Identify which cell holds the provided text, then report its [x, y] central coordinate. 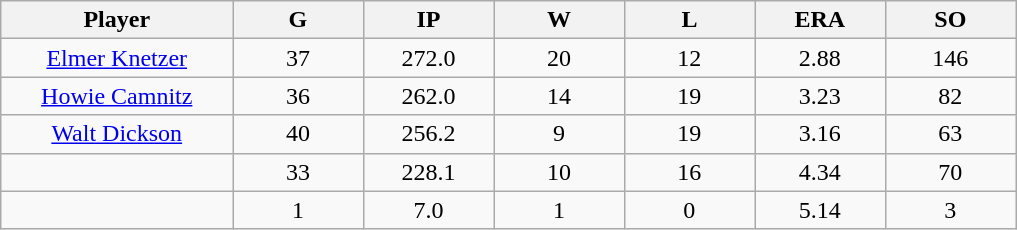
82 [950, 96]
3 [950, 210]
7.0 [428, 210]
Howie Camnitz [117, 96]
256.2 [428, 134]
SO [950, 20]
10 [559, 172]
40 [298, 134]
37 [298, 58]
2.88 [820, 58]
Elmer Knetzer [117, 58]
Walt Dickson [117, 134]
70 [950, 172]
146 [950, 58]
12 [689, 58]
9 [559, 134]
3.23 [820, 96]
36 [298, 96]
G [298, 20]
16 [689, 172]
33 [298, 172]
14 [559, 96]
262.0 [428, 96]
3.16 [820, 134]
Player [117, 20]
W [559, 20]
ERA [820, 20]
4.34 [820, 172]
228.1 [428, 172]
5.14 [820, 210]
L [689, 20]
0 [689, 210]
63 [950, 134]
272.0 [428, 58]
20 [559, 58]
IP [428, 20]
